Return (x, y) of the center of cell containing provided text 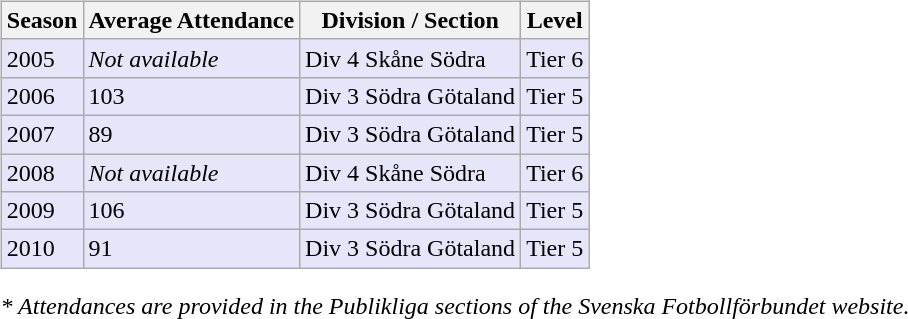
106 (192, 211)
2008 (42, 173)
Season (42, 20)
2005 (42, 58)
91 (192, 249)
2009 (42, 211)
89 (192, 134)
2007 (42, 134)
2006 (42, 96)
103 (192, 96)
2010 (42, 249)
Average Attendance (192, 20)
Division / Section (410, 20)
Level (555, 20)
